From the cell containing the given text, extract its center point as [x, y] coordinate. 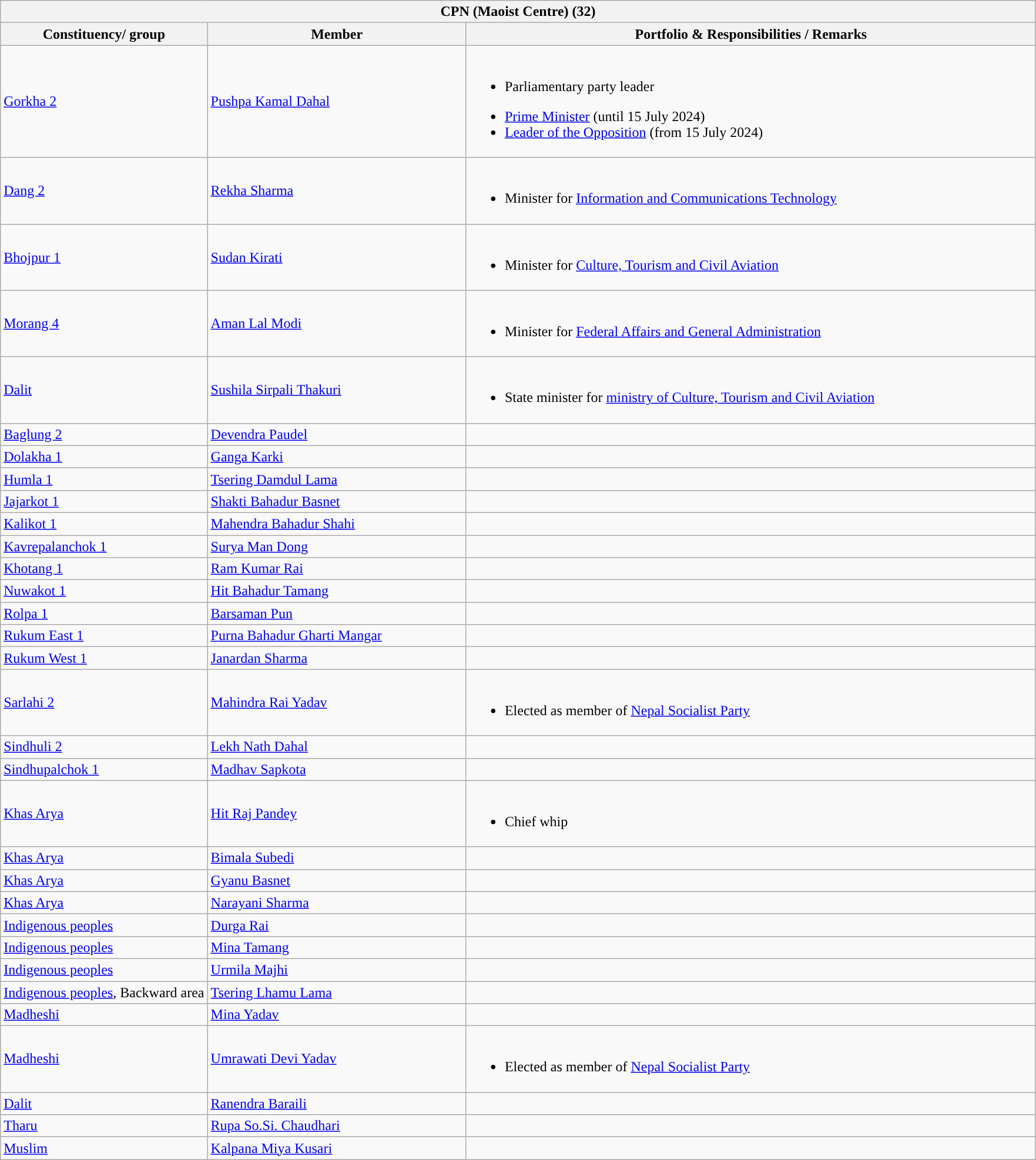
Gorkha 2 [104, 101]
Jajarkot 1 [104, 501]
Sindhuli 2 [104, 747]
Urmila Majhi [337, 970]
Lekh Nath Dahal [337, 747]
Purna Bahadur Gharti Mangar [337, 636]
Bimala Subedi [337, 858]
Minister for Federal Affairs and General Administration [751, 323]
Muslim [104, 1148]
Rekha Sharma [337, 190]
Hit Bahadur Tamang [337, 591]
Khotang 1 [104, 569]
Madhav Sapkota [337, 769]
Bhojpur 1 [104, 257]
Rukum East 1 [104, 636]
Tsering Lhamu Lama [337, 993]
Pushpa Kamal Dahal [337, 101]
Nuwakot 1 [104, 591]
Narayani Sharma [337, 903]
Devendra Paudel [337, 434]
Dolakha 1 [104, 457]
Baglung 2 [104, 434]
Minister for Culture, Tourism and Civil Aviation [751, 257]
Surya Man Dong [337, 546]
Ram Kumar Rai [337, 569]
Aman Lal Modi [337, 323]
Gyanu Basnet [337, 880]
Sudan Kirati [337, 257]
Kalikot 1 [104, 524]
Dang 2 [104, 190]
Mahindra Rai Yadav [337, 703]
Janardan Sharma [337, 658]
Sushila Sirpali Thakuri [337, 390]
Durga Rai [337, 925]
Kavrepalanchok 1 [104, 546]
Constituency/ group [104, 34]
Umrawati Devi Yadav [337, 1059]
Barsaman Pun [337, 613]
Shakti Bahadur Basnet [337, 501]
Tsering Damdul Lama [337, 479]
Indigenous peoples, Backward area [104, 993]
Rupa So.Si. Chaudhari [337, 1126]
Hit Raj Pandey [337, 813]
Sindhupalchok 1 [104, 769]
Portfolio & Responsibilities / Remarks [751, 34]
Kalpana Miya Kusari [337, 1148]
State minister for ministry of Culture, Tourism and Civil Aviation [751, 390]
Member [337, 34]
Mina Tamang [337, 947]
Humla 1 [104, 479]
Sarlahi 2 [104, 703]
Chief whip [751, 813]
Rukum West 1 [104, 658]
Minister for Information and Communications Technology [751, 190]
Tharu [104, 1126]
Rolpa 1 [104, 613]
Ganga Karki [337, 457]
Mina Yadav [337, 1015]
Mahendra Bahadur Shahi [337, 524]
Parliamentary party leaderPrime Minister (until 15 July 2024)Leader of the Opposition (from 15 July 2024) [751, 101]
Morang 4 [104, 323]
CPN (Maoist Centre) (32) [518, 12]
Ranendra Baraili [337, 1104]
